Find where the given text appears and provide that cell's center as [X, Y] coordinate. 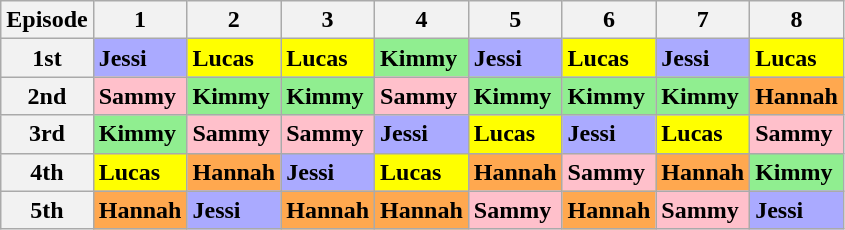
5 [515, 20]
3rd [47, 134]
1st [47, 58]
5th [47, 210]
4th [47, 172]
4 [422, 20]
8 [797, 20]
3 [328, 20]
7 [703, 20]
Episode [47, 20]
6 [609, 20]
1 [140, 20]
2nd [47, 96]
2 [234, 20]
